Return (x, y) of the center of cell containing provided text 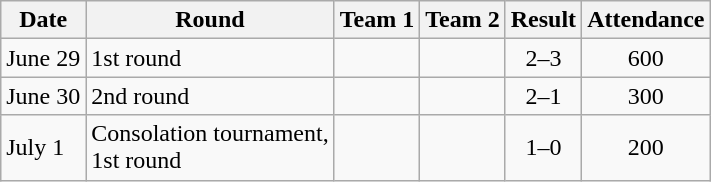
Team 1 (377, 20)
Result (543, 20)
2–1 (543, 96)
1–0 (543, 148)
200 (646, 148)
July 1 (44, 148)
1st round (210, 58)
600 (646, 58)
2–3 (543, 58)
300 (646, 96)
Team 2 (463, 20)
Attendance (646, 20)
Date (44, 20)
Consolation tournament, 1st round (210, 148)
2nd round (210, 96)
June 29 (44, 58)
Round (210, 20)
June 30 (44, 96)
